Return the [x, y] coordinate for the center point of the cell that contains the specified text.  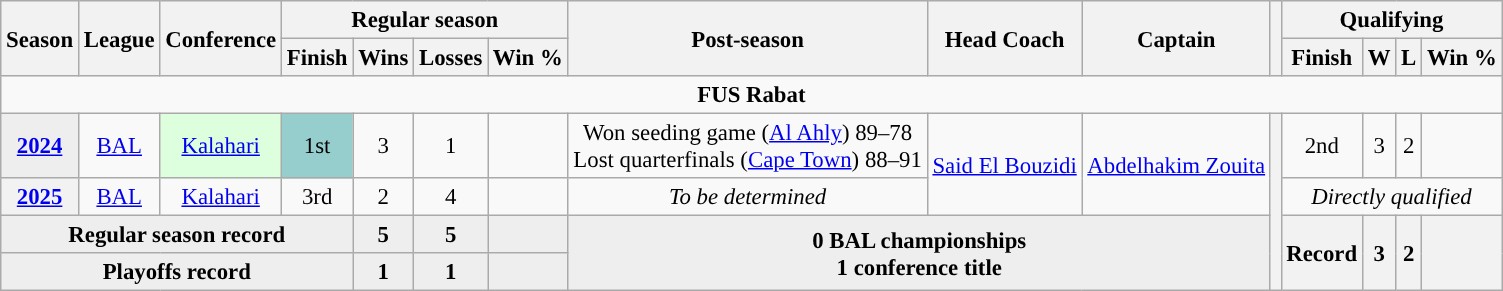
Season [40, 38]
Abdelhakim Zouita [1176, 165]
FUS Rabat [752, 95]
Said El Bouzidi [1004, 165]
4 [451, 197]
Regular season record [177, 235]
Conference [221, 38]
2024 [40, 146]
Won seeding game (Al Ahly) 89–78Lost quarterfinals (Cape Town) 88–91 [748, 146]
2nd [1322, 146]
Losses [451, 58]
3rd [316, 197]
Directly qualified [1392, 197]
0 BAL championships1 conference title [919, 254]
Wins [384, 58]
Post-season [748, 38]
2025 [40, 197]
Head Coach [1004, 38]
Record [1322, 254]
1 [451, 146]
League [118, 38]
1st [316, 146]
To be determined [748, 197]
Regular season [424, 20]
W [1378, 58]
L [1409, 58]
Qualifying [1392, 20]
Captain [1176, 38]
